Capture the cell that displays the provided text and extract its [x, y] central coordinate. 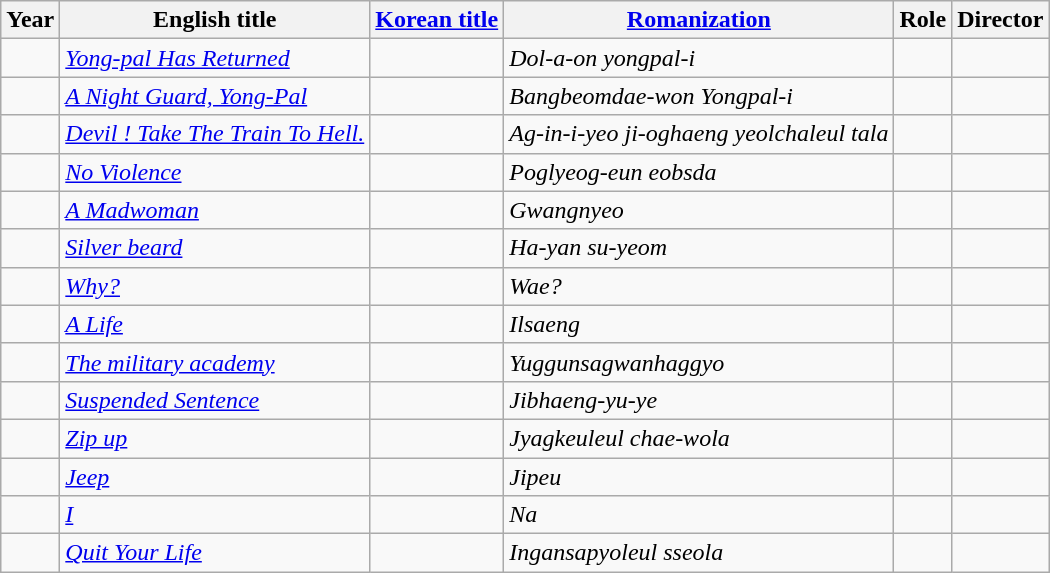
Korean title [437, 20]
Na [699, 515]
Yuggunsagwanhaggyo [699, 362]
No Violence [215, 172]
Jeep [215, 477]
A Madwoman [215, 210]
Silver beard [215, 248]
Why? [215, 286]
Ha-yan su-yeom [699, 248]
Suspended Sentence [215, 400]
Year [30, 20]
Jibhaeng-yu-ye [699, 400]
Yong-pal Has Returned [215, 58]
A Life [215, 324]
English title [215, 20]
Jyagkeuleul chae-wola [699, 438]
Wae? [699, 286]
Director [1000, 20]
Romanization [699, 20]
Devil ! Take The Train To Hell. [215, 134]
Poglyeog-eun eobsda [699, 172]
Quit Your Life [215, 553]
Bangbeomdae-won Yongpal-i [699, 96]
Zip up [215, 438]
I [215, 515]
Gwangnyeo [699, 210]
Ag-in-i-yeo ji-oghaeng yeolchaleul tala [699, 134]
Ingansapyoleul sseola [699, 553]
Dol-a-on yongpal-i [699, 58]
Role [923, 20]
Ilsaeng [699, 324]
Jipeu [699, 477]
A Night Guard, Yong-Pal [215, 96]
The military academy [215, 362]
